Detect which cell encompasses the target text, then output its (x, y) center coordinate. 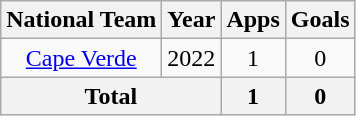
Total (111, 96)
Apps (253, 20)
Year (192, 20)
Cape Verde (82, 58)
National Team (82, 20)
Goals (320, 20)
2022 (192, 58)
